For the text-containing cell, return its midpoint in (X, Y) coordinate format. 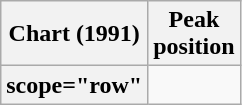
Chart (1991) (74, 34)
Peakposition (194, 34)
scope="row" (74, 85)
